Return [X, Y] of the center of cell containing provided text 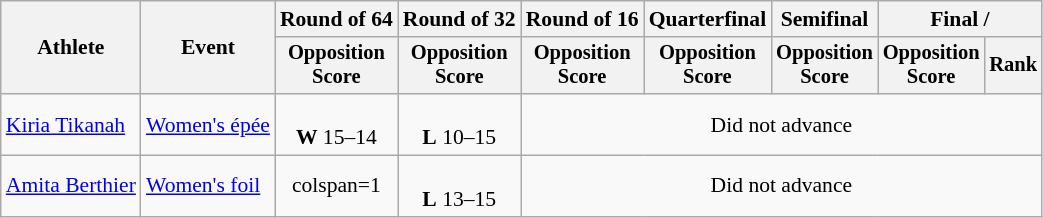
L 13–15 [460, 186]
Rank [1013, 66]
Semifinal [824, 19]
Round of 16 [582, 19]
Quarterfinal [708, 19]
Women's épée [208, 124]
Round of 64 [336, 19]
L 10–15 [460, 124]
Round of 32 [460, 19]
Athlete [71, 48]
Kiria Tikanah [71, 124]
Final / [960, 19]
Event [208, 48]
colspan=1 [336, 186]
W 15–14 [336, 124]
Amita Berthier [71, 186]
Women's foil [208, 186]
